From the cell containing the given text, extract its center point as [x, y] coordinate. 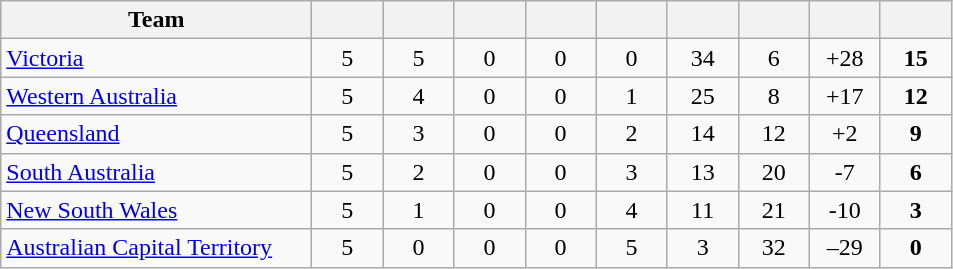
14 [702, 134]
+2 [844, 134]
Team [156, 20]
–29 [844, 248]
South Australia [156, 172]
20 [774, 172]
+28 [844, 58]
13 [702, 172]
21 [774, 210]
Australian Capital Territory [156, 248]
8 [774, 96]
-7 [844, 172]
+17 [844, 96]
32 [774, 248]
9 [916, 134]
New South Wales [156, 210]
11 [702, 210]
Western Australia [156, 96]
15 [916, 58]
25 [702, 96]
Victoria [156, 58]
Queensland [156, 134]
34 [702, 58]
-10 [844, 210]
